From the cell containing the given text, extract its center point as (x, y) coordinate. 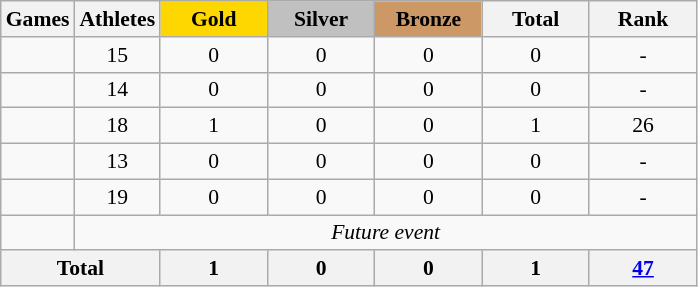
47 (642, 269)
18 (117, 126)
Future event (385, 233)
Rank (642, 19)
Games (38, 19)
Athletes (117, 19)
Gold (214, 19)
15 (117, 55)
Bronze (428, 19)
14 (117, 90)
26 (642, 126)
Silver (320, 19)
13 (117, 162)
19 (117, 197)
